Scan for the cell matching the given text and deliver its [x, y] coordinate at center. 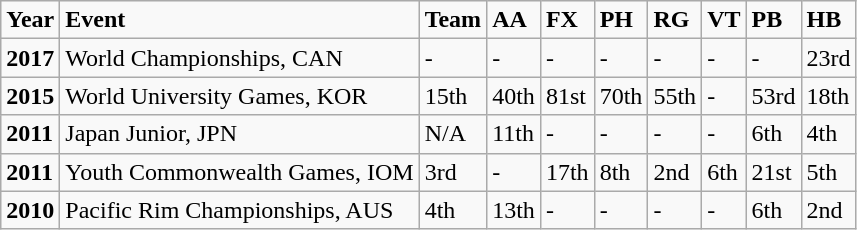
Team [453, 20]
40th [514, 96]
2017 [30, 58]
AA [514, 20]
Japan Junior, JPN [240, 134]
70th [621, 96]
15th [453, 96]
Event [240, 20]
11th [514, 134]
World University Games, KOR [240, 96]
18th [828, 96]
53rd [774, 96]
PH [621, 20]
81st [567, 96]
21st [774, 172]
17th [567, 172]
5th [828, 172]
2010 [30, 210]
23rd [828, 58]
8th [621, 172]
FX [567, 20]
2015 [30, 96]
VT [724, 20]
HB [828, 20]
55th [675, 96]
RG [675, 20]
3rd [453, 172]
Year [30, 20]
Youth Commonwealth Games, IOM [240, 172]
Pacific Rim Championships, AUS [240, 210]
N/A [453, 134]
PB [774, 20]
13th [514, 210]
World Championships, CAN [240, 58]
